Return the (x, y) coordinate for the center point of the cell that contains the specified text.  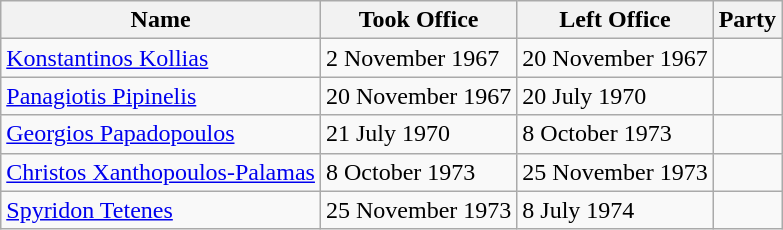
Spyridon Tetenes (161, 210)
21 July 1970 (418, 134)
Took Office (418, 20)
Konstantinos Kollias (161, 58)
Name (161, 20)
Panagiotis Pipinelis (161, 96)
8 July 1974 (615, 210)
Georgios Papadopoulos (161, 134)
2 November 1967 (418, 58)
Left Office (615, 20)
20 July 1970 (615, 96)
Party (747, 20)
Christos Xanthopoulos-Palamas (161, 172)
